Search for the cell housing the specified text and yield its (X, Y) center coordinate. 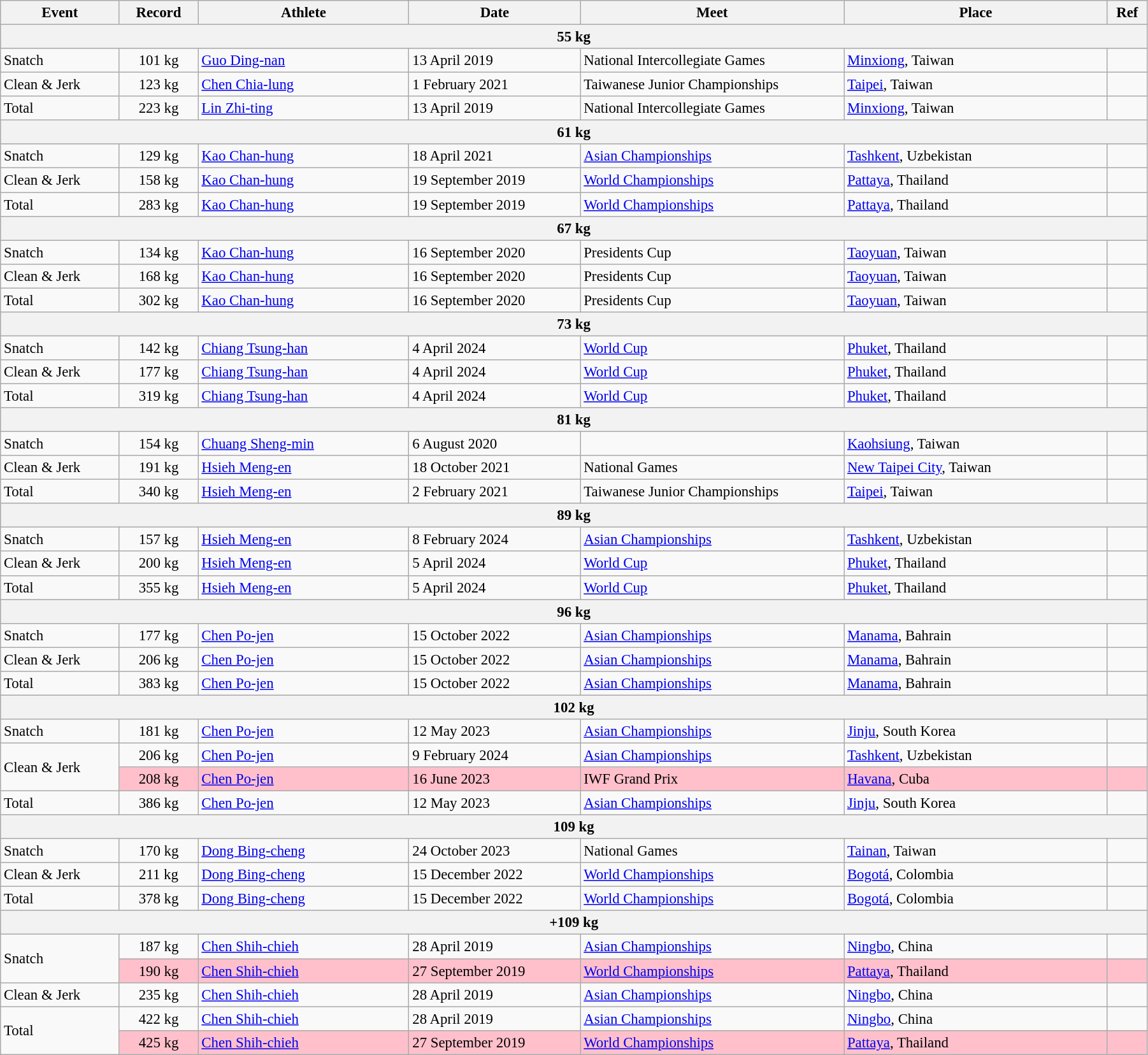
Chuang Sheng-min (303, 444)
378 kg (159, 899)
142 kg (159, 348)
123 kg (159, 85)
191 kg (159, 468)
154 kg (159, 444)
168 kg (159, 276)
422 kg (159, 1019)
157 kg (159, 540)
9 February 2024 (494, 755)
Chen Chia-lung (303, 85)
158 kg (159, 180)
Meet (712, 13)
386 kg (159, 803)
283 kg (159, 205)
67 kg (574, 228)
New Taipei City, Taiwan (976, 468)
Havana, Cuba (976, 779)
+109 kg (574, 923)
Event (60, 13)
129 kg (159, 156)
302 kg (159, 300)
IWF Grand Prix (712, 779)
6 August 2020 (494, 444)
101 kg (159, 61)
2 February 2021 (494, 492)
181 kg (159, 731)
200 kg (159, 564)
340 kg (159, 492)
425 kg (159, 1042)
96 kg (574, 612)
Place (976, 13)
Ref (1127, 13)
73 kg (574, 324)
16 June 2023 (494, 779)
18 April 2021 (494, 156)
208 kg (159, 779)
81 kg (574, 420)
Date (494, 13)
102 kg (574, 707)
Tainan, Taiwan (976, 851)
319 kg (159, 396)
223 kg (159, 108)
355 kg (159, 587)
89 kg (574, 515)
Athlete (303, 13)
211 kg (159, 875)
Guo Ding-nan (303, 61)
Record (159, 13)
109 kg (574, 827)
190 kg (159, 971)
Lin Zhi-ting (303, 108)
24 October 2023 (494, 851)
Kaohsiung, Taiwan (976, 444)
61 kg (574, 133)
170 kg (159, 851)
134 kg (159, 252)
235 kg (159, 994)
18 October 2021 (494, 468)
187 kg (159, 947)
1 February 2021 (494, 85)
8 February 2024 (494, 540)
55 kg (574, 37)
383 kg (159, 684)
